Pinpoint the cell where the given text exists, returning its (X, Y) midpoint coordinate. 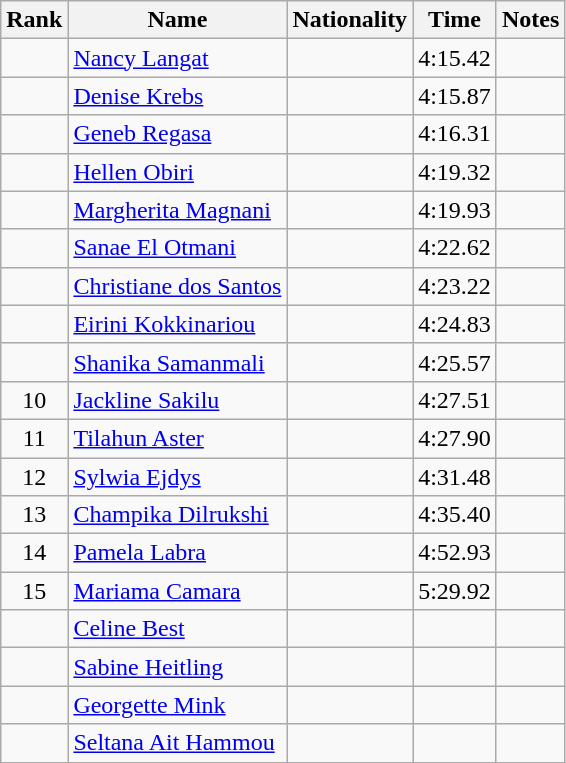
4:24.83 (455, 324)
Sanae El Otmani (178, 248)
4:22.62 (455, 248)
Sabine Heitling (178, 667)
15 (34, 591)
4:23.22 (455, 286)
4:31.48 (455, 477)
Pamela Labra (178, 553)
Tilahun Aster (178, 438)
4:19.93 (455, 210)
4:16.31 (455, 134)
Name (178, 20)
4:27.90 (455, 438)
13 (34, 515)
14 (34, 553)
Margherita Magnani (178, 210)
11 (34, 438)
Nancy Langat (178, 58)
Shanika Samanmali (178, 362)
Mariama Camara (178, 591)
Nationality (350, 20)
4:27.51 (455, 400)
Time (455, 20)
Georgette Mink (178, 705)
Eirini Kokkinariou (178, 324)
Sylwia Ejdys (178, 477)
Geneb Regasa (178, 134)
4:25.57 (455, 362)
4:19.32 (455, 172)
Champika Dilrukshi (178, 515)
Notes (530, 20)
Celine Best (178, 629)
4:15.87 (455, 96)
Hellen Obiri (178, 172)
4:15.42 (455, 58)
4:35.40 (455, 515)
10 (34, 400)
4:52.93 (455, 553)
12 (34, 477)
Rank (34, 20)
Seltana Ait Hammou (178, 743)
Christiane dos Santos (178, 286)
Denise Krebs (178, 96)
5:29.92 (455, 591)
Jackline Sakilu (178, 400)
